Detect which cell encompasses the target text, then output its (x, y) center coordinate. 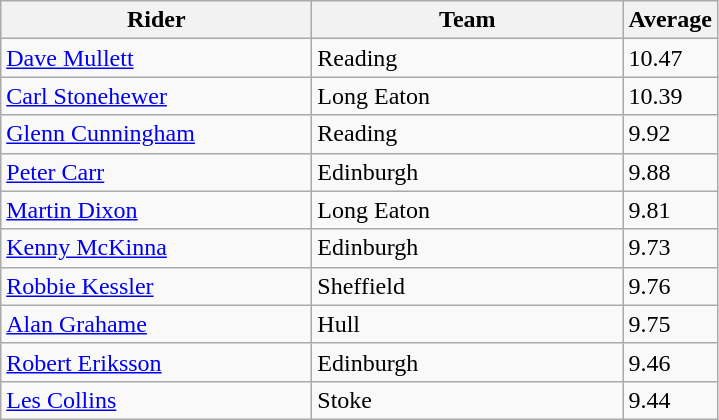
Rider (156, 20)
Robert Eriksson (156, 362)
9.76 (670, 286)
Peter Carr (156, 172)
Carl Stonehewer (156, 96)
Hull (468, 324)
9.92 (670, 134)
Average (670, 20)
10.39 (670, 96)
9.73 (670, 248)
10.47 (670, 58)
Robbie Kessler (156, 286)
Team (468, 20)
9.44 (670, 400)
Alan Grahame (156, 324)
9.81 (670, 210)
Dave Mullett (156, 58)
9.75 (670, 324)
Martin Dixon (156, 210)
Kenny McKinna (156, 248)
9.88 (670, 172)
9.46 (670, 362)
Glenn Cunningham (156, 134)
Les Collins (156, 400)
Stoke (468, 400)
Sheffield (468, 286)
